Extract the [X, Y] coordinate from the center of the cell holding the provided text.  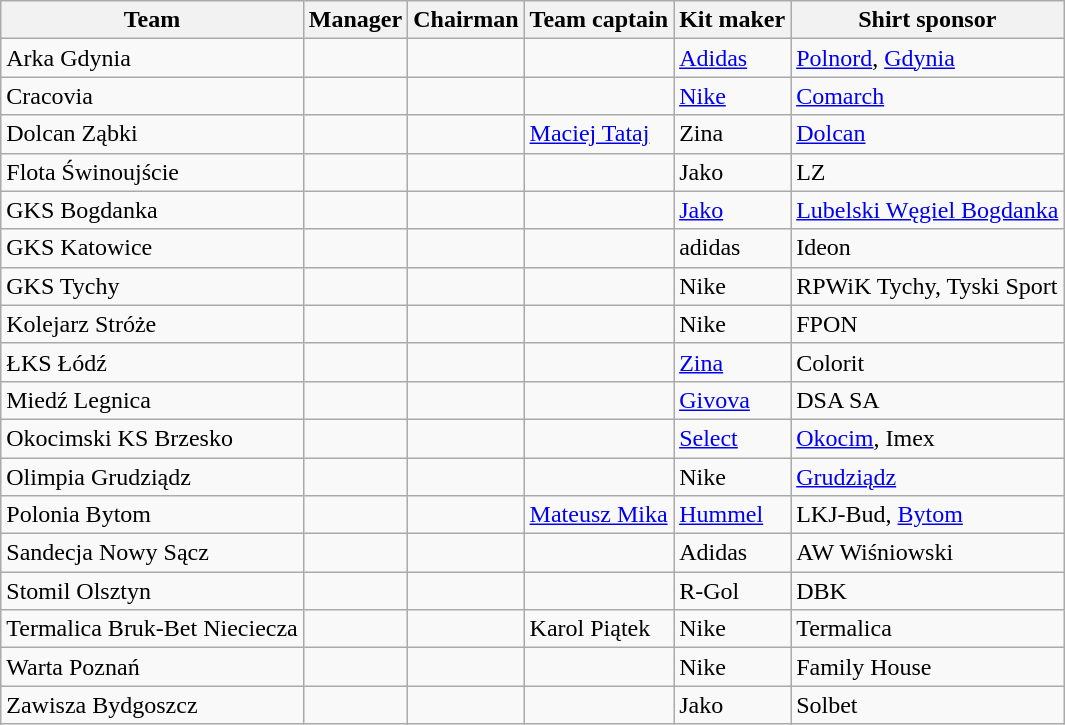
Warta Poznań [152, 667]
ŁKS Łódź [152, 362]
Dolcan [928, 134]
Shirt sponsor [928, 20]
Grudziądz [928, 477]
Olimpia Grudziądz [152, 477]
Polnord, Gdynia [928, 58]
DSA SA [928, 400]
Mateusz Mika [599, 515]
Okocim, Imex [928, 438]
DBK [928, 591]
AW Wiśniowski [928, 553]
Kit maker [732, 20]
Cracovia [152, 96]
Okocimski KS Brzesko [152, 438]
Select [732, 438]
Miedź Legnica [152, 400]
FPON [928, 324]
Chairman [466, 20]
GKS Bogdanka [152, 210]
Flota Świnoujście [152, 172]
Stomil Olsztyn [152, 591]
Ideon [928, 248]
Givova [732, 400]
Kolejarz Stróże [152, 324]
GKS Tychy [152, 286]
Team [152, 20]
Polonia Bytom [152, 515]
adidas [732, 248]
Solbet [928, 705]
Colorit [928, 362]
Sandecja Nowy Sącz [152, 553]
Lubelski Węgiel Bogdanka [928, 210]
Karol Piątek [599, 629]
Zawisza Bydgoszcz [152, 705]
Hummel [732, 515]
Maciej Tataj [599, 134]
Termalica [928, 629]
LKJ-Bud, Bytom [928, 515]
Arka Gdynia [152, 58]
Comarch [928, 96]
RPWiK Tychy, Tyski Sport [928, 286]
GKS Katowice [152, 248]
LZ [928, 172]
Termalica Bruk-Bet Nieciecza [152, 629]
Manager [355, 20]
Family House [928, 667]
R-Gol [732, 591]
Team captain [599, 20]
Dolcan Ząbki [152, 134]
